Capture the cell that displays the provided text and extract its [X, Y] central coordinate. 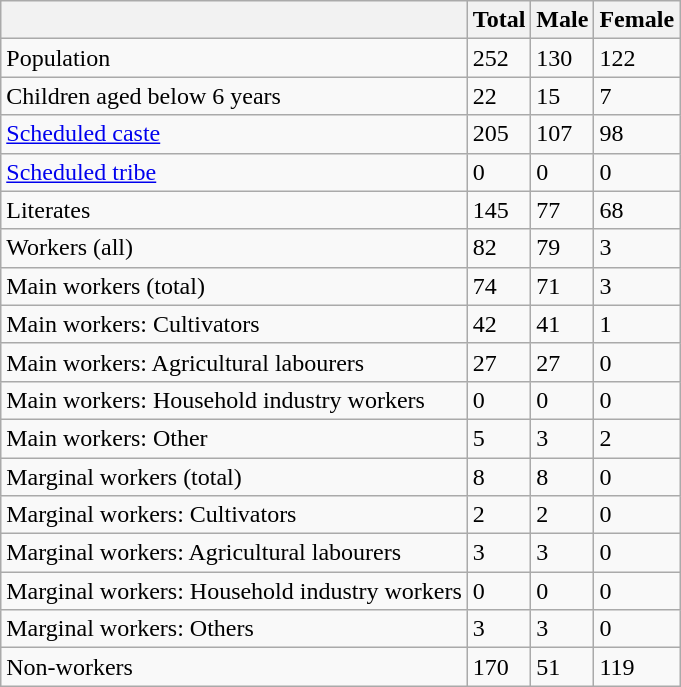
Marginal workers: Others [234, 629]
22 [499, 96]
68 [637, 210]
Female [637, 20]
Workers (all) [234, 248]
170 [499, 667]
130 [562, 58]
Total [499, 20]
51 [562, 667]
252 [499, 58]
Non-workers [234, 667]
122 [637, 58]
42 [499, 324]
Main workers: Household industry workers [234, 400]
107 [562, 134]
41 [562, 324]
79 [562, 248]
Population [234, 58]
98 [637, 134]
145 [499, 210]
Scheduled tribe [234, 172]
Marginal workers: Household industry workers [234, 591]
82 [499, 248]
Scheduled caste [234, 134]
Main workers: Cultivators [234, 324]
7 [637, 96]
74 [499, 286]
5 [499, 438]
Marginal workers (total) [234, 477]
Literates [234, 210]
77 [562, 210]
Male [562, 20]
Marginal workers: Agricultural labourers [234, 553]
Main workers (total) [234, 286]
1 [637, 324]
Marginal workers: Cultivators [234, 515]
71 [562, 286]
15 [562, 96]
Main workers: Other [234, 438]
Main workers: Agricultural labourers [234, 362]
205 [499, 134]
Children aged below 6 years [234, 96]
119 [637, 667]
